Extract the [x, y] coordinate from the center of the cell holding the provided text.  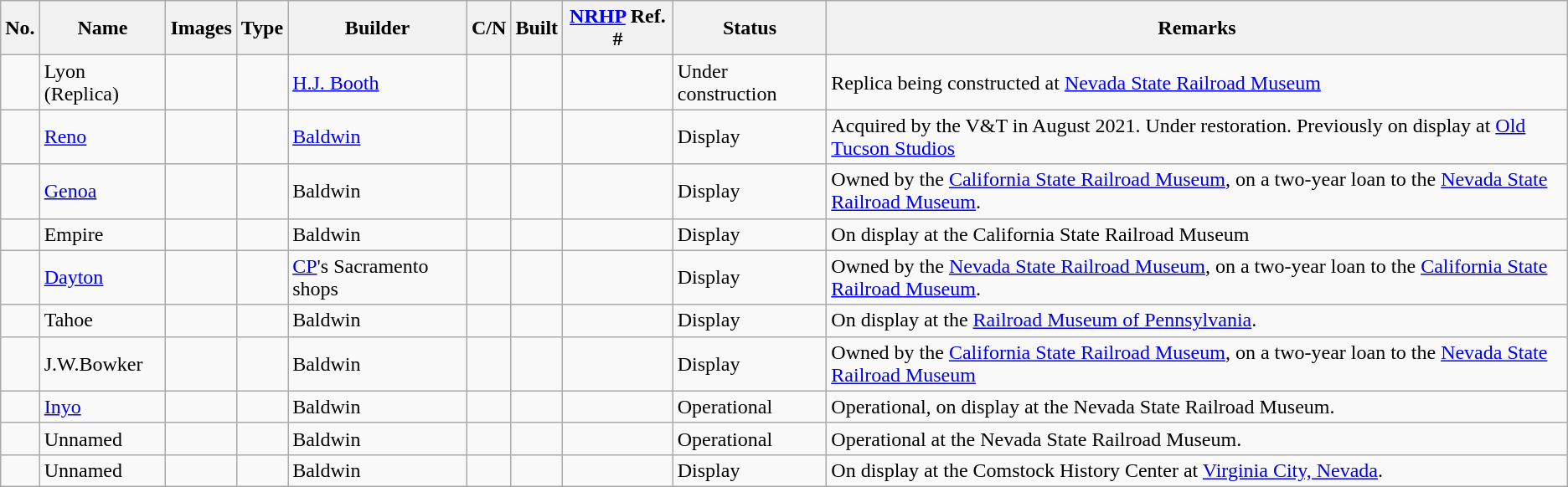
On display at the Comstock History Center at Virginia City, Nevada. [1197, 470]
Images [201, 28]
NRHP Ref. # [618, 28]
Operational at the Nevada State Railroad Museum. [1197, 438]
Owned by the Nevada State Railroad Museum, on a two-year loan to the California State Railroad Museum. [1197, 278]
No. [20, 28]
Builder [378, 28]
Status [750, 28]
Empire [102, 234]
Built [537, 28]
Tahoe [102, 320]
Lyon (Replica) [102, 82]
H.J. Booth [378, 82]
Owned by the California State Railroad Museum, on a two-year loan to the Nevada State Railroad Museum [1197, 363]
Replica being constructed at Nevada State Railroad Museum [1197, 82]
Acquired by the V&T in August 2021. Under restoration. Previously on display at Old Tucson Studios [1197, 137]
On display at the California State Railroad Museum [1197, 234]
Inyo [102, 407]
On display at the Railroad Museum of Pennsylvania. [1197, 320]
Genoa [102, 191]
Remarks [1197, 28]
CP's Sacramento shops [378, 278]
Operational, on display at the Nevada State Railroad Museum. [1197, 407]
Owned by the California State Railroad Museum, on a two-year loan to the Nevada State Railroad Museum. [1197, 191]
Dayton [102, 278]
C/N [488, 28]
Type [261, 28]
Reno [102, 137]
Under construction [750, 82]
J.W.Bowker [102, 363]
Name [102, 28]
